Extract the [X, Y] coordinate from the center of the cell holding the provided text.  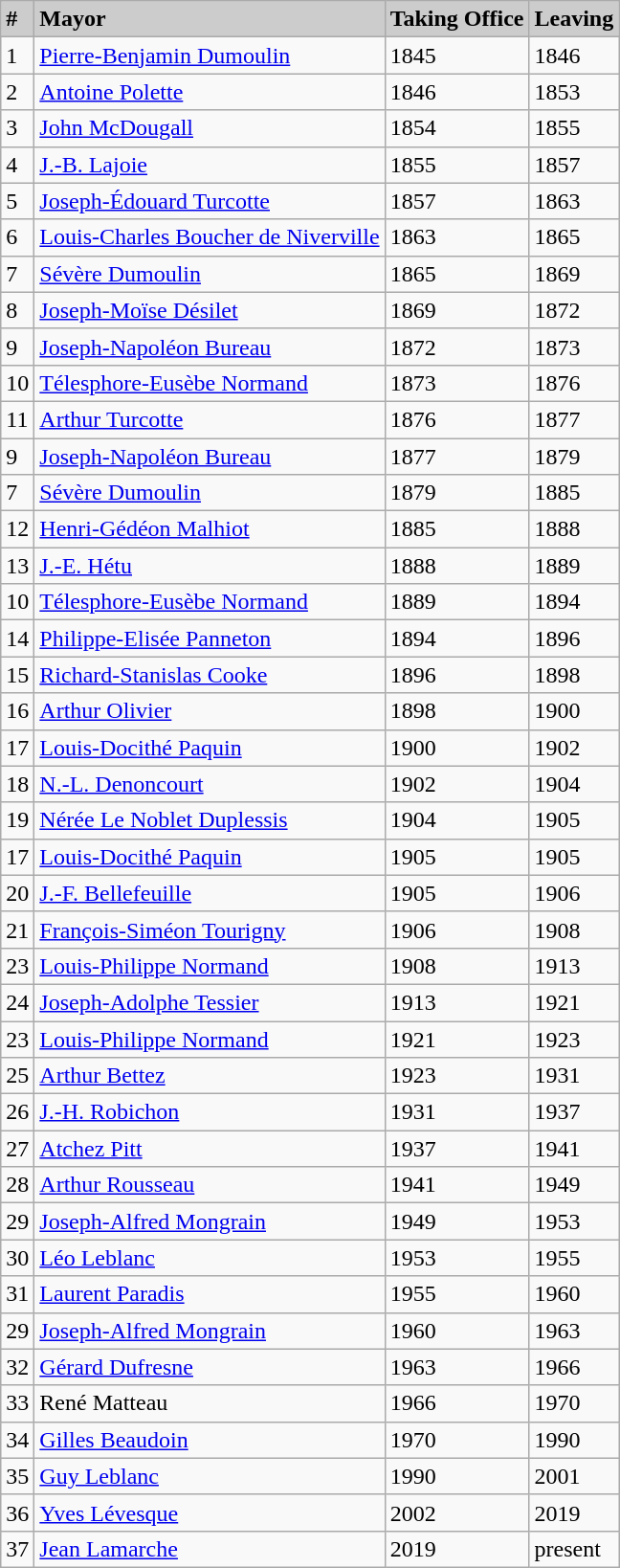
Henri-Gédéon Malhiot [210, 529]
John McDougall [210, 128]
4 [17, 165]
N.-L. Denoncourt [210, 784]
11 [17, 419]
32 [17, 1367]
26 [17, 1112]
28 [17, 1185]
2001 [574, 1476]
33 [17, 1403]
Jean Lamarche [210, 1549]
Arthur Rousseau [210, 1185]
1853 [574, 92]
25 [17, 1076]
1845 [457, 56]
Arthur Bettez [210, 1076]
# [17, 19]
Pierre-Benjamin Dumoulin [210, 56]
8 [17, 310]
Léo Leblanc [210, 1258]
Gérard Dufresne [210, 1367]
Antoine Polette [210, 92]
31 [17, 1294]
Guy Leblanc [210, 1476]
René Matteau [210, 1403]
1854 [457, 128]
Leaving [574, 19]
3 [17, 128]
14 [17, 638]
J.-H. Robichon [210, 1112]
present [574, 1549]
35 [17, 1476]
5 [17, 201]
Richard-Stanislas Cooke [210, 675]
21 [17, 930]
12 [17, 529]
36 [17, 1512]
Mayor [210, 19]
24 [17, 1002]
Arthur Turcotte [210, 419]
Nérée Le Noblet Duplessis [210, 820]
30 [17, 1258]
20 [17, 893]
J.-F. Bellefeuille [210, 893]
13 [17, 566]
1 [17, 56]
2 [17, 92]
François-Siméon Tourigny [210, 930]
18 [17, 784]
Laurent Paradis [210, 1294]
Louis-Charles Boucher de Niverville [210, 237]
27 [17, 1149]
Yves Lévesque [210, 1512]
34 [17, 1440]
Gilles Beaudoin [210, 1440]
Philippe-Elisée Panneton [210, 638]
16 [17, 711]
Joseph-Moïse Désilet [210, 310]
15 [17, 675]
Arthur Olivier [210, 711]
2002 [457, 1512]
J.-E. Hétu [210, 566]
Joseph-Édouard Turcotte [210, 201]
Atchez Pitt [210, 1149]
37 [17, 1549]
J.-B. Lajoie [210, 165]
6 [17, 237]
Taking Office [457, 19]
Joseph-Adolphe Tessier [210, 1002]
19 [17, 820]
